From the cell containing the given text, extract its center point as (X, Y) coordinate. 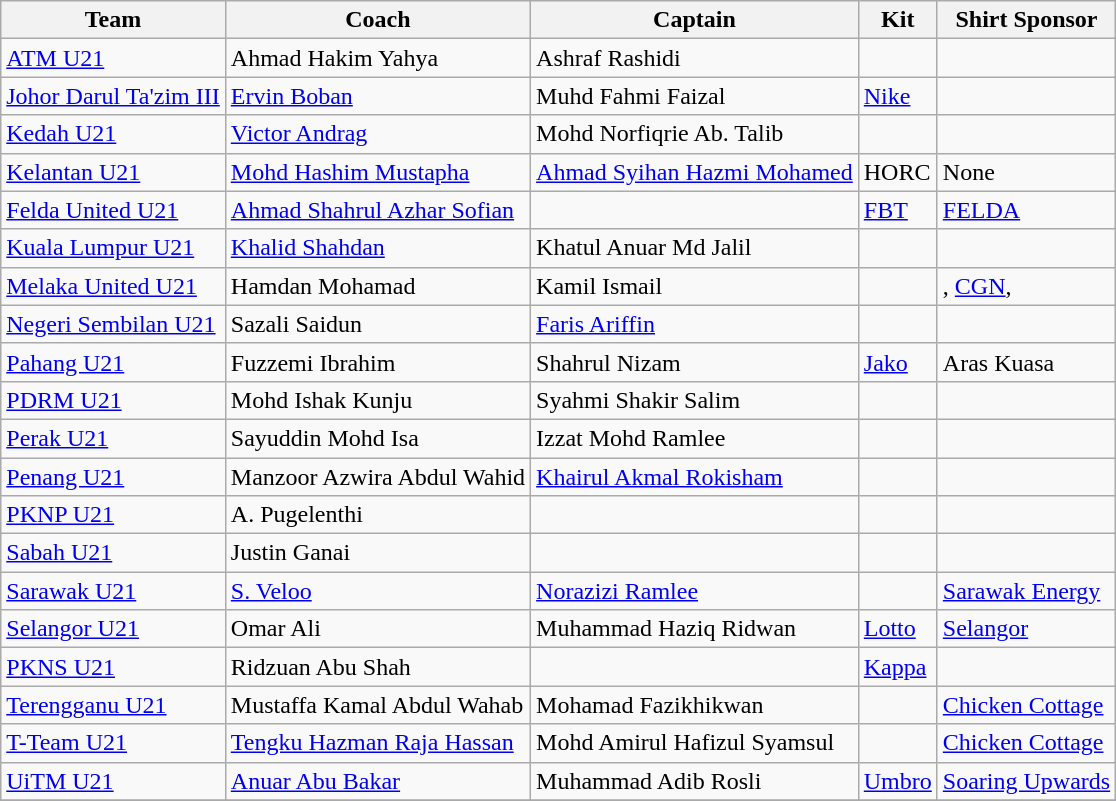
Muhammad Adib Rosli (695, 781)
Mohd Amirul Hafizul Syamsul (695, 743)
Victor Andrag (378, 134)
Justin Ganai (378, 553)
Sarawak U21 (114, 591)
, CGN, (1026, 286)
Kelantan U21 (114, 172)
Felda United U21 (114, 210)
Johor Darul Ta'zim III (114, 96)
Kedah U21 (114, 134)
Fuzzemi Ibrahim (378, 362)
Penang U21 (114, 477)
Manzoor Azwira Abdul Wahid (378, 477)
Lotto (898, 629)
Sarawak Energy (1026, 591)
UiTM U21 (114, 781)
PKNP U21 (114, 515)
Jako (898, 362)
ATM U21 (114, 58)
HORC (898, 172)
Captain (695, 20)
Sazali Saidun (378, 324)
Omar Ali (378, 629)
Negeri Sembilan U21 (114, 324)
Muhd Fahmi Faizal (695, 96)
FELDA (1026, 210)
Kappa (898, 667)
Ridzuan Abu Shah (378, 667)
PDRM U21 (114, 400)
Coach (378, 20)
Mohd Norfiqrie Ab. Talib (695, 134)
Shirt Sponsor (1026, 20)
Mohd Hashim Mustapha (378, 172)
Perak U21 (114, 438)
Ahmad Syihan Hazmi Mohamed (695, 172)
Kit (898, 20)
Tengku Hazman Raja Hassan (378, 743)
Ervin Boban (378, 96)
Shahrul Nizam (695, 362)
S. Veloo (378, 591)
Norazizi Ramlee (695, 591)
Team (114, 20)
Syahmi Shakir Salim (695, 400)
Melaka United U21 (114, 286)
Nike (898, 96)
A. Pugelenthi (378, 515)
Umbro (898, 781)
Khairul Akmal Rokisham (695, 477)
Ahmad Hakim Yahya (378, 58)
PKNS U21 (114, 667)
Izzat Mohd Ramlee (695, 438)
Kamil Ismail (695, 286)
Anuar Abu Bakar (378, 781)
Selangor U21 (114, 629)
Ahmad Shahrul Azhar Sofian (378, 210)
Muhammad Haziq Ridwan (695, 629)
Ashraf Rashidi (695, 58)
Pahang U21 (114, 362)
Mohamad Fazikhikwan (695, 705)
Faris Ariffin (695, 324)
Sabah U21 (114, 553)
Terengganu U21 (114, 705)
Aras Kuasa (1026, 362)
Khatul Anuar Md Jalil (695, 248)
Mohd Ishak Kunju (378, 400)
Khalid Shahdan (378, 248)
Hamdan Mohamad (378, 286)
Sayuddin Mohd Isa (378, 438)
T-Team U21 (114, 743)
Mustaffa Kamal Abdul Wahab (378, 705)
None (1026, 172)
FBT (898, 210)
Selangor (1026, 629)
Kuala Lumpur U21 (114, 248)
Soaring Upwards (1026, 781)
